Scan for the cell matching the given text and deliver its [x, y] coordinate at center. 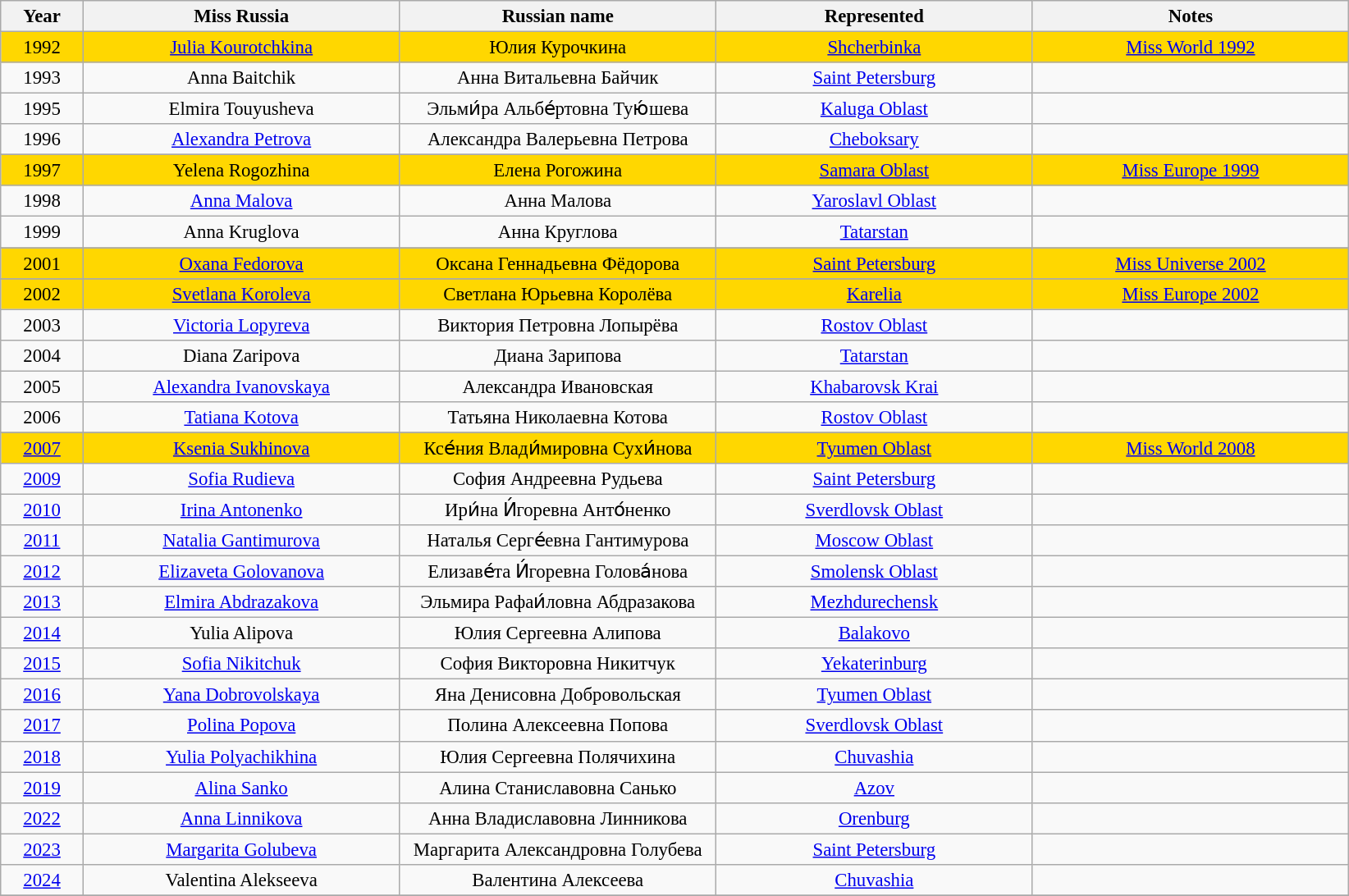
2011 [43, 541]
Светлана Юрьевна Королёва [558, 294]
Anna Linnikova [241, 818]
1998 [43, 201]
2017 [43, 726]
Elmira Touyusheva [241, 109]
Miss World 2008 [1191, 448]
Khabarovsk Krai [875, 386]
Валентина Алексеева [558, 880]
Kaluga Oblast [875, 109]
2018 [43, 757]
Елизаве́та И́горевна Голова́нова [558, 572]
Яна Денисовна Добровольская [558, 695]
Irina Antonenko [241, 510]
Balakovo [875, 633]
2007 [43, 448]
Margarita Golubeva [241, 849]
Полина Алексеевна Попова [558, 726]
2023 [43, 849]
Miss Europe 2002 [1191, 294]
Yelena Rogozhina [241, 171]
Ksenia Sukhinova [241, 448]
Татьяна Николаевна Котова [558, 418]
1993 [43, 78]
Samara Oblast [875, 171]
Alina Sanko [241, 788]
1992 [43, 48]
Эльми́ра Альбе́ртовна Тую́шева [558, 109]
Диана Зарипова [558, 355]
Анна Круглова [558, 232]
2003 [43, 325]
2006 [43, 418]
Елена Рогожина [558, 171]
Алина Станиславовна Санько [558, 788]
Valentina Alekseeva [241, 880]
Анна Владиславовна Линникова [558, 818]
Виктория Петровна Лопырёва [558, 325]
Shcherbinka [875, 48]
Юлия Сергеевна Алипова [558, 633]
2001 [43, 263]
Маргарита Александровна Голубева [558, 849]
Sofia Nikitchuk [241, 664]
2015 [43, 664]
2005 [43, 386]
Anna Kruglova [241, 232]
Александра Валерьевна Петрова [558, 139]
1999 [43, 232]
Elizaveta Golovanova [241, 572]
Elmira Abdrazakova [241, 602]
Анна Малова [558, 201]
Natalia Gantimurova [241, 541]
2019 [43, 788]
Yekaterinburg [875, 664]
1995 [43, 109]
Year [43, 16]
2013 [43, 602]
Юлия Сергеевна Полячихина [558, 757]
Tatiana Kotova [241, 418]
Alexandra Petrova [241, 139]
1997 [43, 171]
1996 [43, 139]
Sofia Rudieva [241, 479]
Alexandra Ivanovskaya [241, 386]
2009 [43, 479]
Oxana Fedorova [241, 263]
Оксана Геннадьевна Фёдорова [558, 263]
Smolensk Oblast [875, 572]
Victoria Lopyreva [241, 325]
2024 [43, 880]
Anna Malova [241, 201]
Ксе́ния Влади́мировна Сухи́нова [558, 448]
Karelia [875, 294]
Эльмира Рафаи́ловна Абдразакова [558, 602]
Miss World 1992 [1191, 48]
Notes [1191, 16]
София Викторовна Никитчук [558, 664]
Наталья Серге́евна Гантимурова [558, 541]
Александра Ивановская [558, 386]
Svetlana Koroleva [241, 294]
Miss Europe 1999 [1191, 171]
2010 [43, 510]
Mezhdurechensk [875, 602]
Yulia Alipova [241, 633]
Юлия Курочкина [558, 48]
Анна Витальевна Байчик [558, 78]
Ири́на И́горевна Анто́ненко [558, 510]
2014 [43, 633]
София Андреевна Рудьева [558, 479]
Julia Kourotchkina [241, 48]
Moscow Oblast [875, 541]
2016 [43, 695]
Orenburg [875, 818]
2022 [43, 818]
2002 [43, 294]
Miss Russia [241, 16]
Anna Baitchik [241, 78]
Yana Dobrovolskaya [241, 695]
Azov [875, 788]
Yulia Polyachikhina [241, 757]
2004 [43, 355]
Polina Popova [241, 726]
Miss Universe 2002 [1191, 263]
Diana Zaripova [241, 355]
Represented [875, 16]
Yaroslavl Oblast [875, 201]
2012 [43, 572]
Cheboksary [875, 139]
Russian name [558, 16]
